Scan for the cell matching the given text and deliver its [X, Y] coordinate at center. 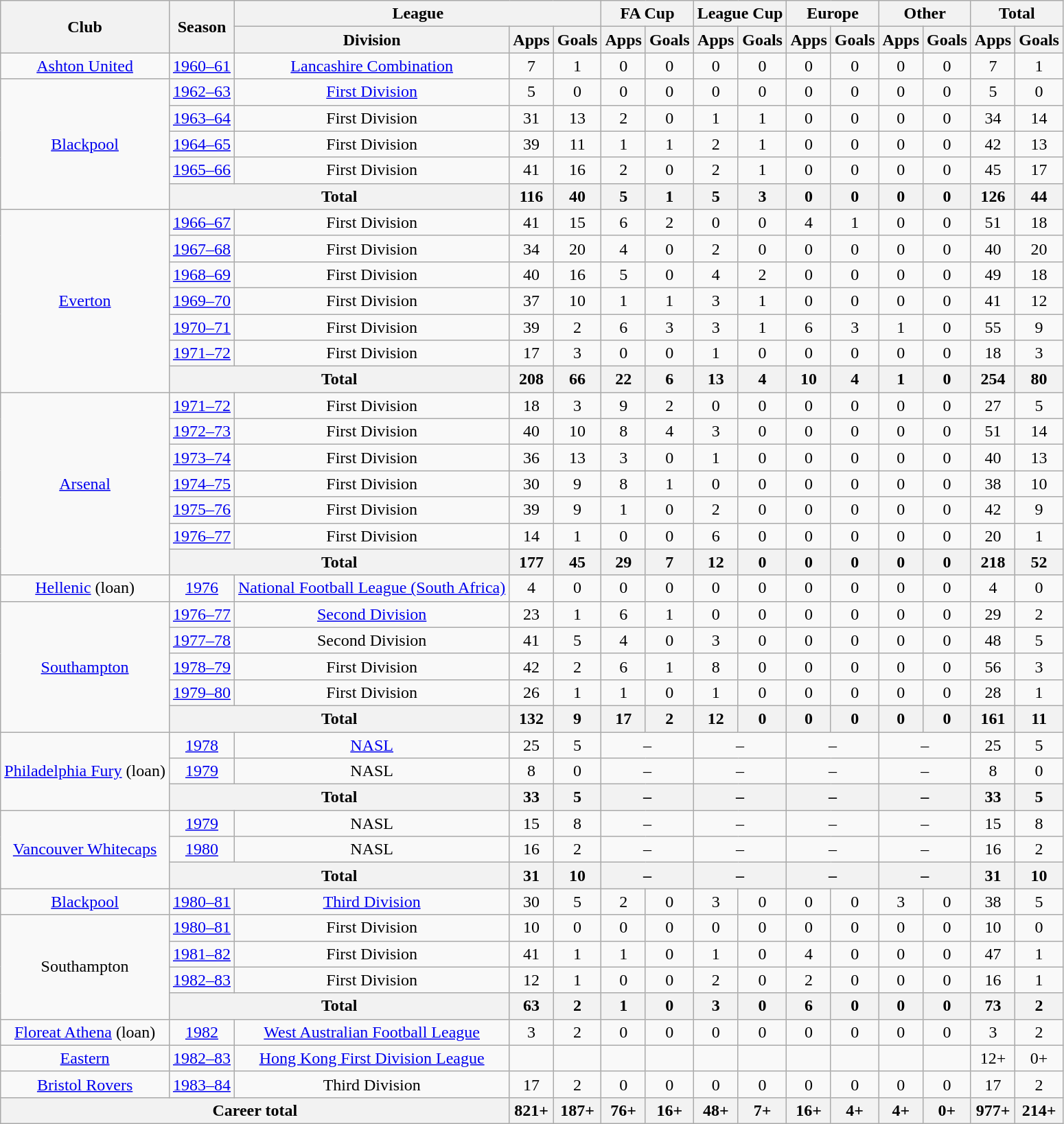
1969–70 [202, 301]
Season [202, 27]
1960–61 [202, 66]
Division [372, 40]
49 [993, 274]
FA Cup [647, 14]
1983–84 [202, 1084]
208 [531, 379]
161 [993, 718]
44 [1039, 196]
1974–75 [202, 484]
Club [85, 27]
1982 [202, 1032]
1968–69 [202, 274]
254 [993, 379]
55 [993, 327]
National Football League (South Africa) [372, 588]
26 [531, 692]
1972–73 [202, 432]
977+ [993, 1110]
66 [577, 379]
218 [993, 562]
12+ [993, 1058]
1973–74 [202, 458]
116 [531, 196]
Hong Kong First Division League [372, 1058]
28 [993, 692]
821+ [531, 1110]
80 [1039, 379]
Philadelphia Fury (loan) [85, 771]
1978 [202, 745]
1970–71 [202, 327]
7+ [762, 1110]
1966–67 [202, 222]
177 [531, 562]
76+ [623, 1110]
1962–63 [202, 92]
Arsenal [85, 484]
League [418, 14]
1975–76 [202, 510]
1976 [202, 588]
1979–80 [202, 692]
Eastern [85, 1058]
1963–64 [202, 118]
Other [925, 14]
37 [531, 301]
1978–79 [202, 666]
36 [531, 458]
132 [531, 718]
48+ [715, 1110]
West Australian Football League [372, 1032]
22 [623, 379]
1980 [202, 850]
Everton [85, 301]
1964–65 [202, 144]
47 [993, 954]
1965–66 [202, 170]
Lancashire Combination [372, 66]
Bristol Rovers [85, 1084]
126 [993, 196]
Career total [255, 1110]
1977–78 [202, 640]
1967–68 [202, 248]
63 [531, 1006]
187+ [577, 1110]
48 [993, 640]
Hellenic (loan) [85, 588]
Vancouver Whitecaps [85, 850]
Ashton United [85, 66]
56 [993, 666]
27 [993, 406]
1981–82 [202, 954]
214+ [1039, 1110]
52 [1039, 562]
23 [531, 614]
Floreat Athena (loan) [85, 1032]
73 [993, 1006]
League Cup [740, 14]
Europe [833, 14]
